From the cell containing the given text, extract its center point as (x, y) coordinate. 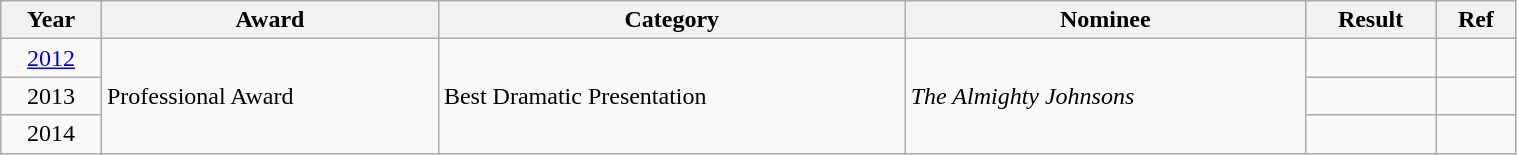
Best Dramatic Presentation (672, 96)
Ref (1476, 20)
2013 (52, 96)
Year (52, 20)
The Almighty Johnsons (1105, 96)
2014 (52, 134)
Award (270, 20)
Result (1370, 20)
2012 (52, 58)
Professional Award (270, 96)
Category (672, 20)
Nominee (1105, 20)
